Extract the (X, Y) coordinate from the center of the cell holding the provided text.  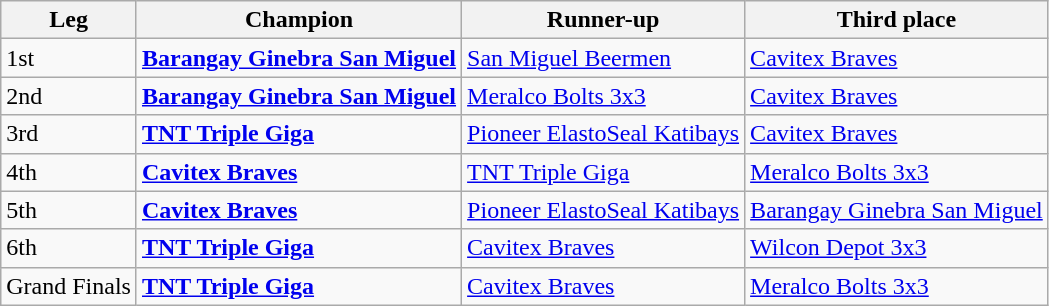
Third place (897, 20)
2nd (69, 96)
5th (69, 210)
1st (69, 58)
Wilcon Depot 3x3 (897, 248)
Runner-up (604, 20)
6th (69, 248)
Grand Finals (69, 286)
Champion (298, 20)
San Miguel Beermen (604, 58)
Leg (69, 20)
4th (69, 172)
3rd (69, 134)
